Extract the (X, Y) coordinate from the center of the cell holding the provided text.  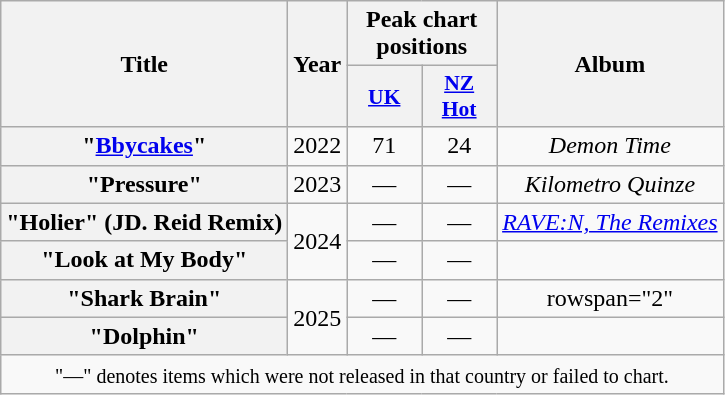
UK (384, 96)
"Pressure" (144, 184)
2023 (318, 184)
2024 (318, 241)
"Dolphin" (144, 336)
Demon Time (610, 146)
RAVE:N, The Remixes (610, 222)
Title (144, 64)
NZHot (460, 96)
24 (460, 146)
Kilometro Quinze (610, 184)
rowspan="2" (610, 298)
Peak chart positions (422, 34)
"—" denotes items which were not released in that country or failed to chart. (362, 374)
"Bbycakes" (144, 146)
"Shark Brain" (144, 298)
Album (610, 64)
"Look at My Body" (144, 260)
"Holier" (JD. Reid Remix) (144, 222)
Year (318, 64)
2025 (318, 317)
2022 (318, 146)
71 (384, 146)
